Capture the cell that displays the provided text and extract its (X, Y) central coordinate. 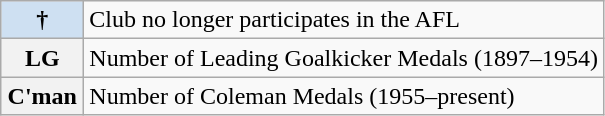
† (42, 20)
Number of Coleman Medals (1955–present) (344, 96)
C'man (42, 96)
Number of Leading Goalkicker Medals (1897–1954) (344, 58)
Club no longer participates in the AFL (344, 20)
LG (42, 58)
